For the text-containing cell, return its midpoint in (x, y) coordinate format. 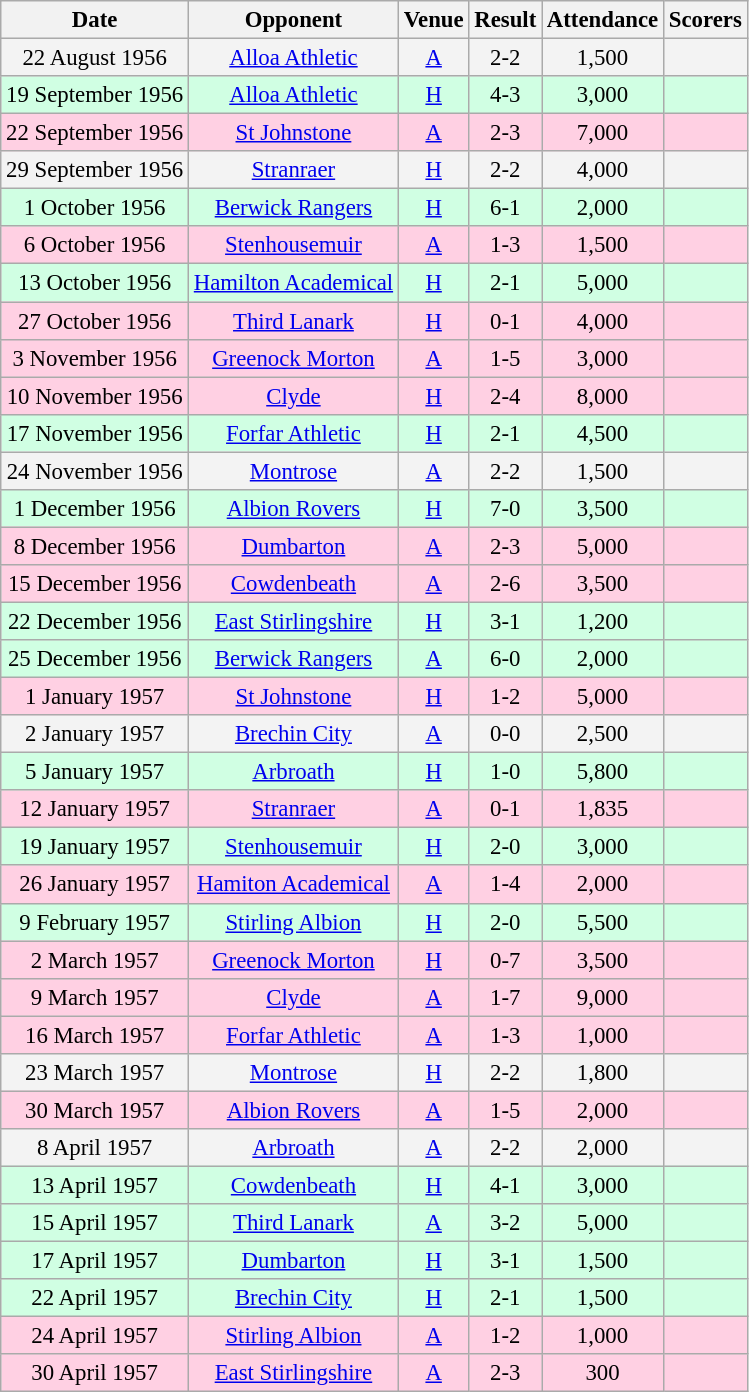
8,000 (603, 396)
19 September 1956 (95, 95)
1 January 1957 (95, 697)
9 March 1957 (95, 997)
6 October 1956 (95, 245)
7-0 (506, 509)
7,000 (603, 133)
13 April 1957 (95, 1185)
10 November 1956 (95, 396)
13 October 1956 (95, 283)
Date (95, 20)
24 November 1956 (95, 471)
25 December 1956 (95, 659)
5 January 1957 (95, 772)
1,200 (603, 621)
12 January 1957 (95, 809)
300 (603, 1373)
1,835 (603, 809)
2 March 1957 (95, 960)
2-4 (506, 396)
24 April 1957 (95, 1336)
1-4 (506, 885)
8 April 1957 (95, 1148)
5,800 (603, 772)
6-0 (506, 659)
0-7 (506, 960)
Hamiton Academical (294, 885)
22 September 1956 (95, 133)
17 November 1956 (95, 433)
3-2 (506, 1223)
4-1 (506, 1185)
29 September 1956 (95, 170)
17 April 1957 (95, 1261)
16 March 1957 (95, 1035)
8 December 1956 (95, 546)
2-6 (506, 584)
19 January 1957 (95, 847)
22 December 1956 (95, 621)
30 April 1957 (95, 1373)
Hamilton Academical (294, 283)
4-3 (506, 95)
Opponent (294, 20)
6-1 (506, 208)
9,000 (603, 997)
15 April 1957 (95, 1223)
22 August 1956 (95, 58)
1-7 (506, 997)
1 December 1956 (95, 509)
15 December 1956 (95, 584)
22 April 1957 (95, 1298)
0-0 (506, 734)
27 October 1956 (95, 321)
4,500 (603, 433)
26 January 1957 (95, 885)
Attendance (603, 20)
2,500 (603, 734)
2 January 1957 (95, 734)
3 November 1956 (95, 358)
1 October 1956 (95, 208)
Result (506, 20)
1-0 (506, 772)
9 February 1957 (95, 922)
Scorers (705, 20)
Venue (434, 20)
23 March 1957 (95, 1073)
5,500 (603, 922)
1,800 (603, 1073)
30 March 1957 (95, 1110)
